Provide the (X, Y) coordinate of the cell's center where the given text is located.  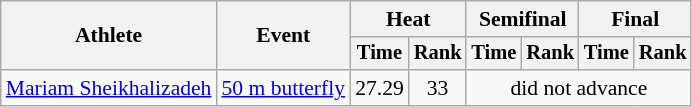
Mariam Sheikhalizadeh (109, 88)
did not advance (578, 88)
Event (283, 36)
Semifinal (522, 19)
Final (635, 19)
27.29 (380, 88)
Athlete (109, 36)
Heat (408, 19)
50 m butterfly (283, 88)
33 (438, 88)
